Search for the cell housing the specified text and yield its [x, y] center coordinate. 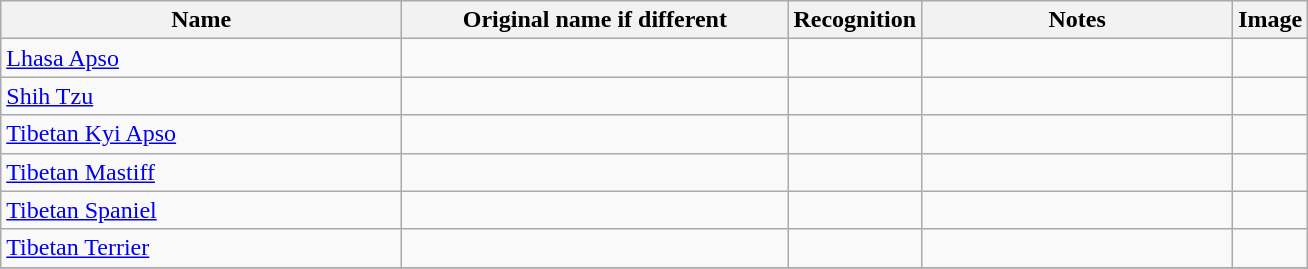
Lhasa Apso [202, 58]
Tibetan Terrier [202, 248]
Recognition [855, 20]
Image [1270, 20]
Original name if different [595, 20]
Tibetan Spaniel [202, 210]
Shih Tzu [202, 96]
Tibetan Kyi Apso [202, 134]
Tibetan Mastiff [202, 172]
Notes [1078, 20]
Name [202, 20]
